Provide the [x, y] coordinate of the cell's center where the given text is located.  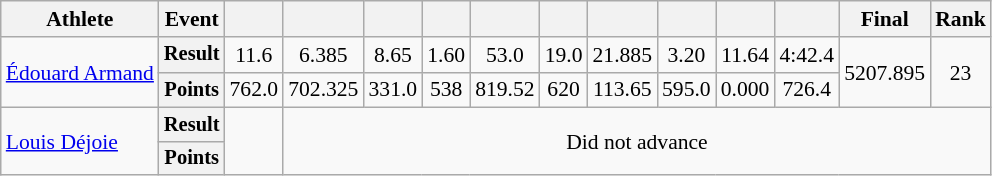
Rank [960, 19]
113.65 [622, 90]
595.0 [686, 90]
702.325 [323, 90]
19.0 [564, 55]
0.000 [746, 90]
1.60 [446, 55]
538 [446, 90]
53.0 [504, 55]
3.20 [686, 55]
Event [192, 19]
Athlete [80, 19]
Édouard Armand [80, 72]
726.4 [806, 90]
4:42.4 [806, 55]
11.6 [254, 55]
23 [960, 72]
6.385 [323, 55]
620 [564, 90]
21.885 [622, 55]
331.0 [392, 90]
8.65 [392, 55]
5207.895 [884, 72]
819.52 [504, 90]
Louis Déjoie [80, 142]
762.0 [254, 90]
11.64 [746, 55]
Final [884, 19]
Did not advance [637, 142]
